For the text-containing cell, return its midpoint in (x, y) coordinate format. 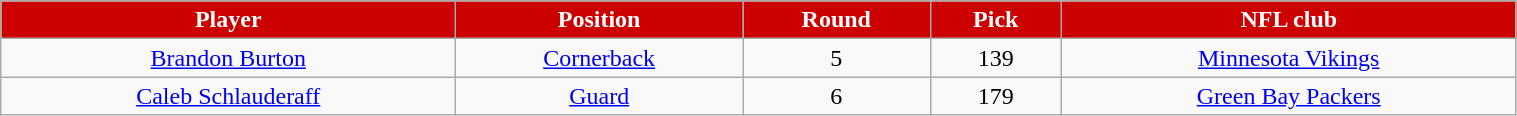
Round (836, 20)
Minnesota Vikings (1288, 58)
Cornerback (600, 58)
Brandon Burton (228, 58)
Pick (996, 20)
Player (228, 20)
Position (600, 20)
179 (996, 96)
Caleb Schlauderaff (228, 96)
Green Bay Packers (1288, 96)
NFL club (1288, 20)
139 (996, 58)
5 (836, 58)
Guard (600, 96)
6 (836, 96)
